Find where the given text appears and provide that cell's center as [x, y] coordinate. 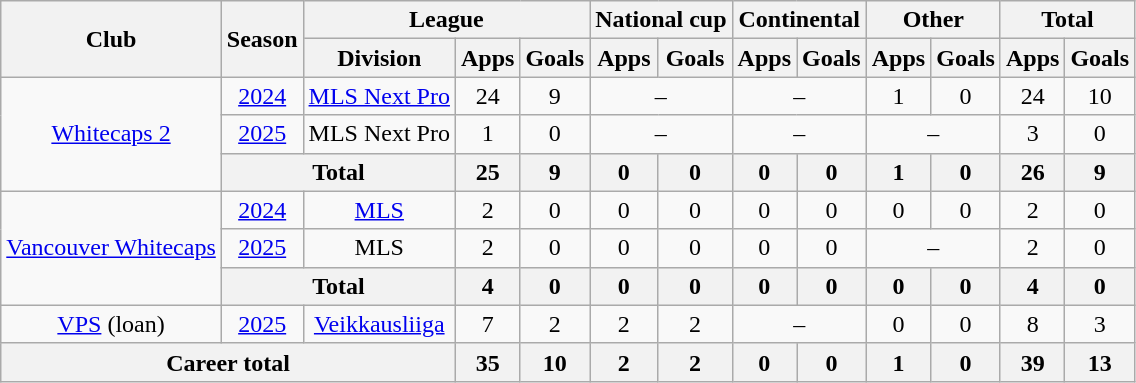
35 [487, 362]
26 [1032, 172]
8 [1032, 324]
39 [1032, 362]
Season [262, 39]
National cup [661, 20]
Whitecaps 2 [112, 134]
Vancouver Whitecaps [112, 248]
Division [379, 58]
VPS (loan) [112, 324]
League [446, 20]
Veikkausliiga [379, 324]
25 [487, 172]
Continental [799, 20]
Career total [228, 362]
Other [933, 20]
7 [487, 324]
Club [112, 39]
13 [1100, 362]
